Return the (X, Y) coordinate for the center point of the cell that contains the specified text.  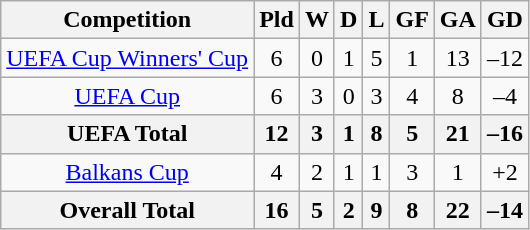
W (316, 20)
Pld (277, 20)
Overall Total (128, 210)
UEFA Cup (128, 96)
Competition (128, 20)
13 (458, 58)
12 (277, 134)
D (348, 20)
9 (376, 210)
–16 (504, 134)
+2 (504, 172)
16 (277, 210)
GF (412, 20)
Balkans Cup (128, 172)
–14 (504, 210)
UEFA Cup Winners' Cup (128, 58)
–4 (504, 96)
21 (458, 134)
22 (458, 210)
–12 (504, 58)
GD (504, 20)
GA (458, 20)
UEFA Total (128, 134)
L (376, 20)
